Locate the cell with the specified text and output its [X, Y] center coordinate. 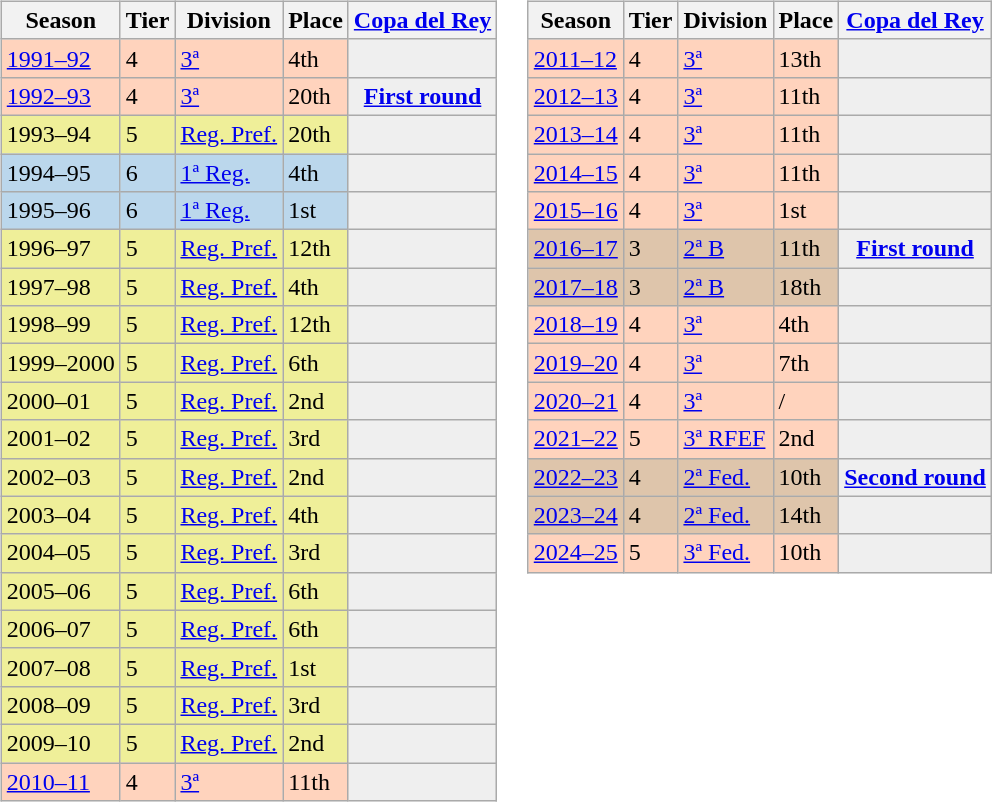
2009–10 [60, 743]
2008–09 [60, 705]
1999–2000 [60, 363]
2016–17 [576, 249]
13th [806, 58]
2015–16 [576, 211]
1996–97 [60, 249]
7th [806, 363]
2020–21 [576, 401]
3ª Fed. [726, 553]
1991–92 [60, 58]
1998–99 [60, 325]
1994–95 [60, 173]
1997–98 [60, 287]
14th [806, 515]
2019–20 [576, 363]
2018–19 [576, 325]
2013–14 [576, 134]
2017–18 [576, 287]
2011–12 [576, 58]
1993–94 [60, 134]
2004–05 [60, 553]
2001–02 [60, 439]
1992–93 [60, 96]
2021–22 [576, 439]
18th [806, 287]
2024–25 [576, 553]
2014–15 [576, 173]
2023–24 [576, 515]
2002–03 [60, 477]
2003–04 [60, 515]
2006–07 [60, 629]
Second round [916, 477]
2007–08 [60, 667]
2022–23 [576, 477]
2012–13 [576, 96]
2000–01 [60, 401]
2005–06 [60, 591]
/ [806, 401]
1995–96 [60, 211]
2010–11 [60, 781]
3ª RFEF [726, 439]
